Return the [X, Y] coordinate for the center point of the cell that contains the specified text.  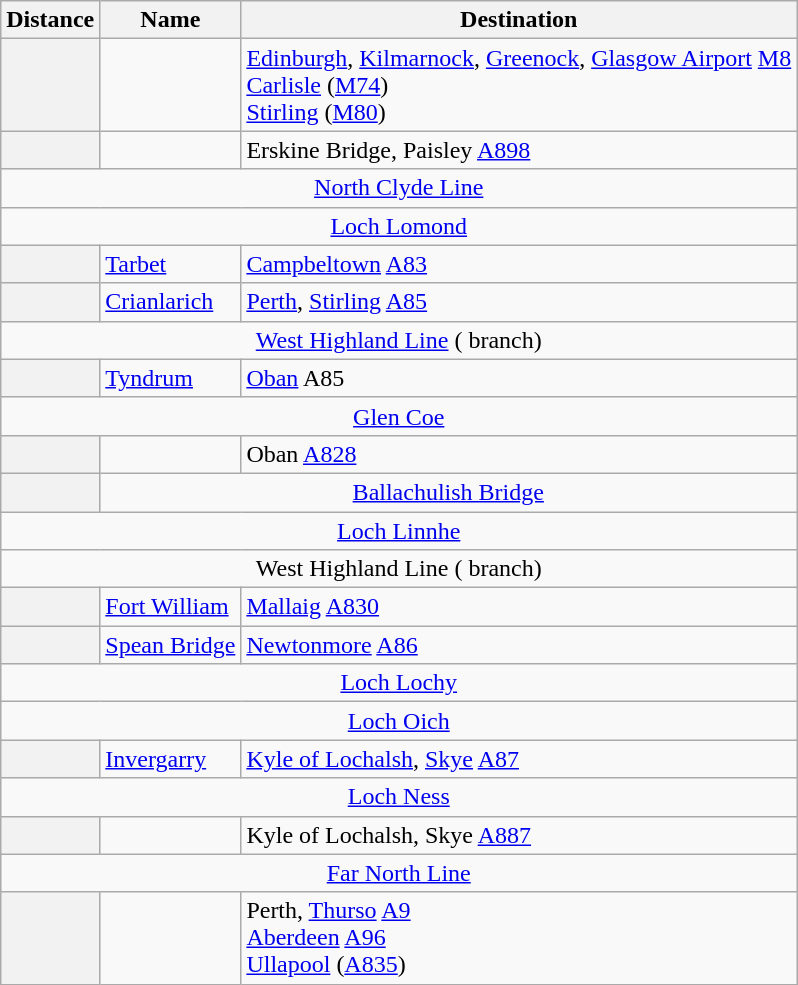
Mallaig A830 [519, 607]
Campbeltown A83 [519, 264]
Destination [519, 20]
Oban A85 [519, 378]
Crianlarich [170, 302]
Loch Lomond [399, 226]
Newtonmore A86 [519, 645]
Perth, Stirling A85 [519, 302]
Distance [50, 20]
Tyndrum [170, 378]
Invergarry [170, 759]
Oban A828 [519, 454]
Loch Linnhe [399, 531]
Kyle of Lochalsh, Skye A887 [519, 835]
North Clyde Line [399, 188]
Loch Oich [399, 721]
Loch Lochy [399, 683]
Spean Bridge [170, 645]
Loch Ness [399, 797]
Far North Line [399, 873]
Tarbet [170, 264]
Perth, Thurso A9Aberdeen A96Ullapool (A835) [519, 938]
Ballachulish Bridge [448, 492]
Glen Coe [399, 416]
Erskine Bridge, Paisley A898 [519, 150]
Fort William [170, 607]
Name [170, 20]
Edinburgh, Kilmarnock, Greenock, Glasgow Airport M8Carlisle (M74)Stirling (M80) [519, 85]
Kyle of Lochalsh, Skye A87 [519, 759]
